Return the [X, Y] coordinate for the center point of the cell that contains the specified text.  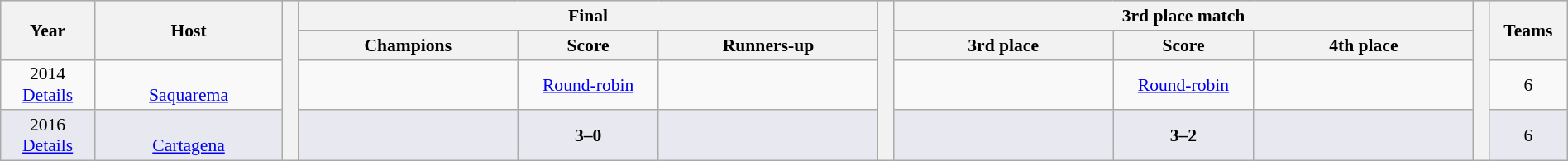
2014Details [48, 84]
3rd place match [1184, 16]
Final [589, 16]
4th place [1363, 45]
3–2 [1183, 135]
3rd place [1004, 45]
Cartagena [189, 135]
Host [189, 30]
Year [48, 30]
Saquarema [189, 84]
Teams [1528, 30]
2016Details [48, 135]
3–0 [588, 135]
Champions [409, 45]
Runners-up [767, 45]
